Pinpoint the cell where the given text exists, returning its [X, Y] midpoint coordinate. 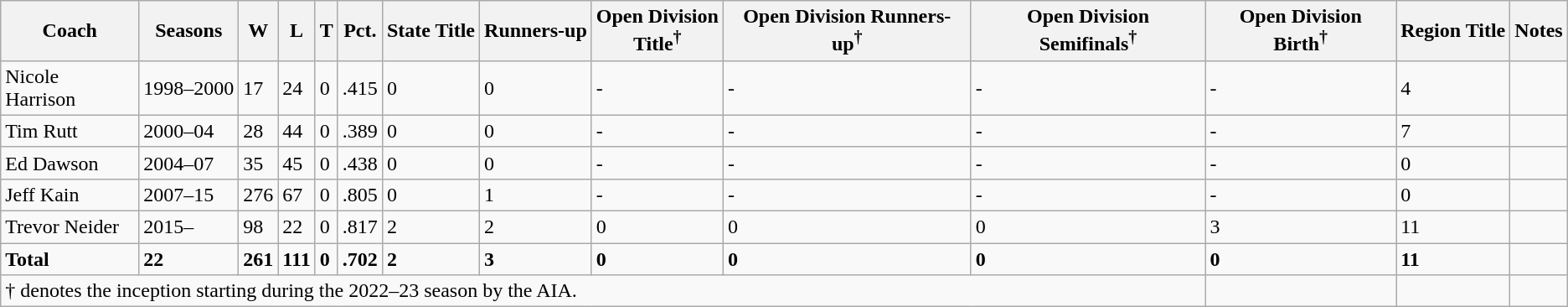
98 [258, 227]
T [327, 31]
† denotes the inception starting during the 2022–23 season by the AIA. [603, 291]
.415 [360, 87]
Ed Dawson [70, 163]
Nicole Harrison [70, 87]
Seasons [189, 31]
4 [1453, 87]
2007–15 [189, 195]
.702 [360, 259]
State Title [431, 31]
Total [70, 259]
Open Division Birth† [1301, 31]
Notes [1539, 31]
Runners-up [536, 31]
24 [297, 87]
28 [258, 131]
.389 [360, 131]
Tim Rutt [70, 131]
Coach [70, 31]
W [258, 31]
7 [1453, 131]
35 [258, 163]
Open Division Runners-up† [847, 31]
2000–04 [189, 131]
Region Title [1453, 31]
261 [258, 259]
.438 [360, 163]
Open Division Semifinals† [1088, 31]
Jeff Kain [70, 195]
2015– [189, 227]
1998–2000 [189, 87]
67 [297, 195]
Trevor Neider [70, 227]
44 [297, 131]
Open DivisionTitle† [657, 31]
45 [297, 163]
Pct. [360, 31]
111 [297, 259]
.805 [360, 195]
17 [258, 87]
1 [536, 195]
276 [258, 195]
2004–07 [189, 163]
L [297, 31]
.817 [360, 227]
